Extract the [X, Y] coordinate from the center of the cell holding the provided text.  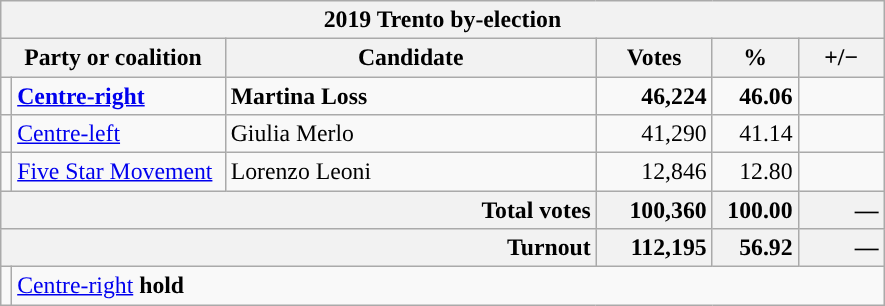
12,846 [654, 171]
100,360 [654, 209]
+/− [841, 58]
Giulia Merlo [410, 133]
Centre-left [118, 133]
12.80 [755, 171]
46,224 [654, 96]
46.06 [755, 96]
2019 Trento by-election [442, 20]
100.00 [755, 209]
Martina Loss [410, 96]
Turnout [298, 247]
Votes [654, 58]
Candidate [410, 58]
Total votes [298, 209]
Five Star Movement [118, 171]
% [755, 58]
56.92 [755, 247]
Centre-right [118, 96]
41,290 [654, 133]
112,195 [654, 247]
41.14 [755, 133]
Lorenzo Leoni [410, 171]
Party or coalition [113, 58]
Centre-right hold [448, 285]
